Search for the cell housing the specified text and yield its [x, y] center coordinate. 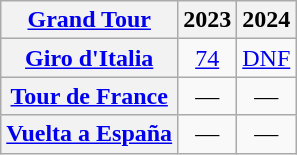
2023 [208, 20]
DNF [266, 58]
74 [208, 58]
Grand Tour [90, 20]
Tour de France [90, 96]
Vuelta a España [90, 134]
2024 [266, 20]
Giro d'Italia [90, 58]
